Find where the given text appears and provide that cell's center as [X, Y] coordinate. 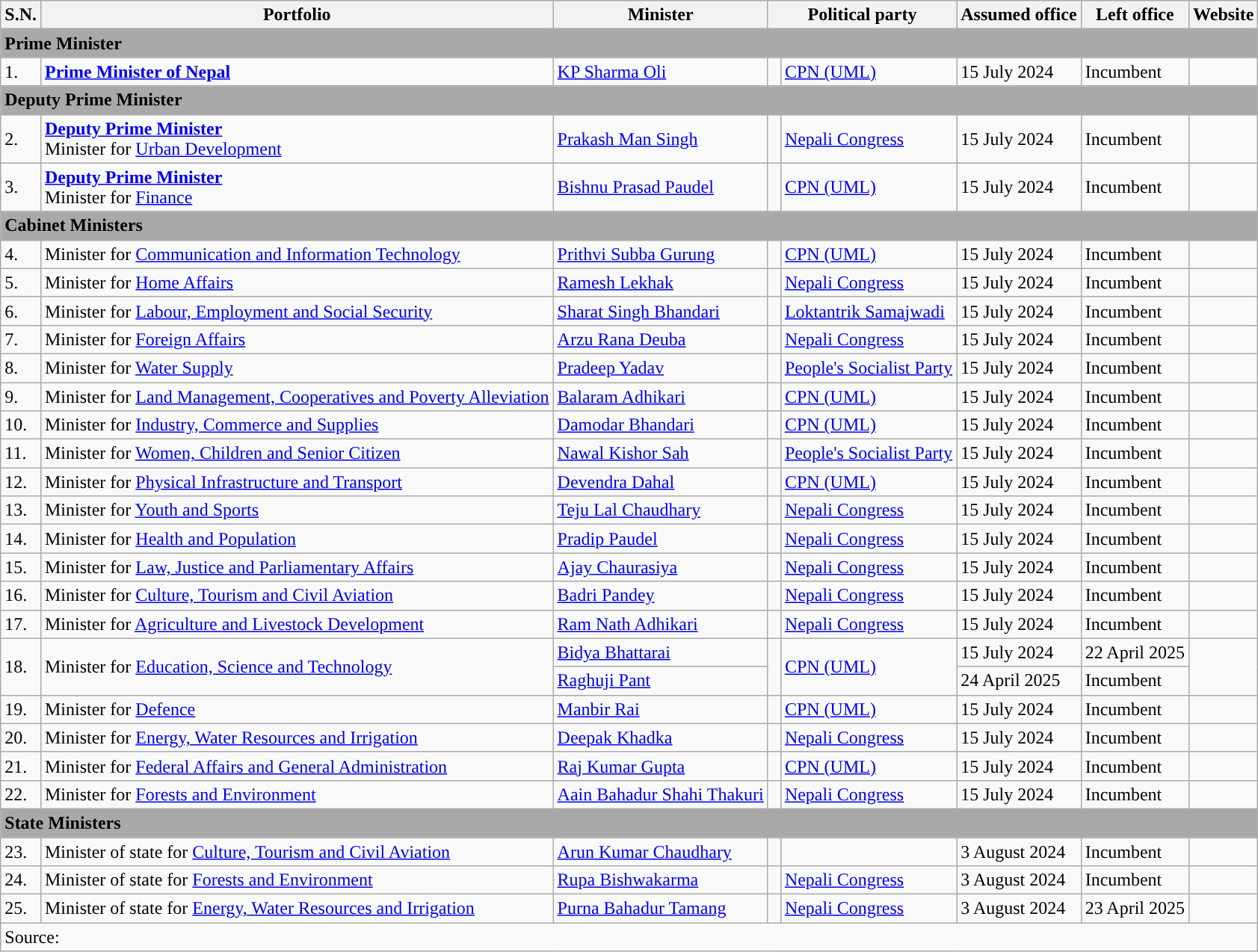
Devendra Dahal [661, 482]
Arzu Rana Deuba [661, 339]
9. [21, 397]
Minister for Foreign Affairs [297, 339]
Minister for Federal Affairs and General Administration [297, 766]
24. [21, 880]
Prime Minister of Nepal [297, 72]
Minister for Home Affairs [297, 282]
25. [21, 909]
Damodar Bhandari [661, 425]
8. [21, 368]
Ajay Chaurasiya [661, 567]
7. [21, 339]
Minister for Education, Science and Technology [297, 667]
Minister for Water Supply [297, 368]
Deepak Khadka [661, 738]
Minister for Defence [297, 709]
Loktantrik Samajwadi [869, 311]
Website [1224, 15]
24 April 2025 [1019, 681]
Source: [629, 937]
Raghuji Pant [661, 681]
Minister for Law, Justice and Parliamentary Affairs [297, 567]
Deputy Prime MinisterMinister for Finance [297, 187]
Arun Kumar Chaudhary [661, 851]
Sharat Singh Bhandari [661, 311]
Teju Lal Chaudhary [661, 510]
Minister for Industry, Commerce and Supplies [297, 425]
6. [21, 311]
Manbir Rai [661, 709]
Minister of state for Forests and Environment [297, 880]
22. [21, 794]
Minister for Physical Infrastructure and Transport [297, 482]
19. [21, 709]
Minister for Youth and Sports [297, 510]
Rupa Bishwakarma [661, 880]
4. [21, 254]
Deputy Prime MinisterMinister for Urban Development [297, 139]
Nawal Kishor Sah [661, 454]
Ram Nath Adhikari [661, 624]
Aain Bahadur Shahi Thakuri [661, 794]
Deputy Prime Minister [629, 100]
State Ministers [629, 823]
KP Sharma Oli [661, 72]
Cabinet Ministers [629, 226]
16. [21, 596]
Minister for Communication and Information Technology [297, 254]
Balaram Adhikari [661, 397]
Portfolio [297, 15]
Minister of state for Energy, Water Resources and Irrigation [297, 909]
Minister for Labour, Employment and Social Security [297, 311]
Prithvi Subba Gurung [661, 254]
13. [21, 510]
Minister for Culture, Tourism and Civil Aviation [297, 596]
Minister for Land Management, Cooperatives and Poverty Alleviation [297, 397]
Minister for Agriculture and Livestock Development [297, 624]
Ramesh Lekhak [661, 282]
23 April 2025 [1135, 909]
15. [21, 567]
22 April 2025 [1135, 652]
Assumed office [1019, 15]
1. [21, 72]
Political party [862, 15]
Raj Kumar Gupta [661, 766]
11. [21, 454]
23. [21, 851]
Minister for Women, Children and Senior Citizen [297, 454]
S.N. [21, 15]
Pradeep Yadav [661, 368]
17. [21, 624]
20. [21, 738]
Prime Minister [629, 43]
Prakash Man Singh [661, 139]
Minister of state for Culture, Tourism and Civil Aviation [297, 851]
5. [21, 282]
Bishnu Prasad Paudel [661, 187]
18. [21, 667]
3. [21, 187]
12. [21, 482]
Minister for Forests and Environment [297, 794]
Pradip Paudel [661, 539]
14. [21, 539]
2. [21, 139]
Purna Bahadur Tamang [661, 909]
Bidya Bhattarai [661, 652]
Left office [1135, 15]
Badri Pandey [661, 596]
Minister for Health and Population [297, 539]
Minister [661, 15]
10. [21, 425]
Minister for Energy, Water Resources and Irrigation [297, 738]
21. [21, 766]
